Extract the (X, Y) coordinate from the center of the cell holding the provided text.  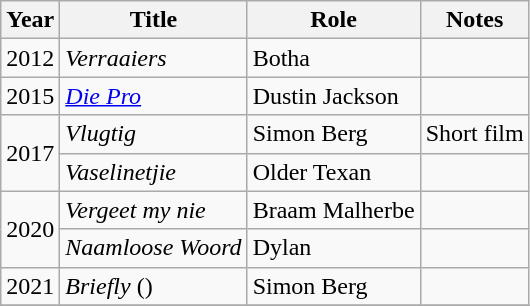
Vaselinetjie (154, 172)
Briefly () (154, 286)
Vlugtig (154, 134)
2021 (30, 286)
Dustin Jackson (334, 96)
Botha (334, 58)
Dylan (334, 248)
Verraaiers (154, 58)
Year (30, 20)
2020 (30, 229)
Short film (474, 134)
Naamloose Woord (154, 248)
Title (154, 20)
2012 (30, 58)
Braam Malherbe (334, 210)
Die Pro (154, 96)
2015 (30, 96)
Notes (474, 20)
Vergeet my nie (154, 210)
Older Texan (334, 172)
Role (334, 20)
2017 (30, 153)
